Determine the (X, Y) coordinate at the center of the cell enclosing the given text.  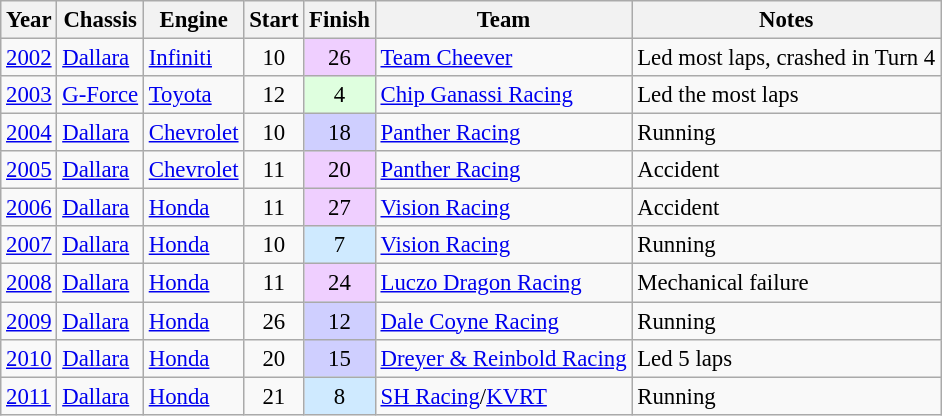
Chip Ganassi Racing (504, 95)
Team Cheever (504, 58)
2003 (29, 95)
27 (340, 208)
Finish (340, 20)
2009 (29, 321)
Chassis (100, 20)
2002 (29, 58)
2010 (29, 358)
Notes (786, 20)
Mechanical failure (786, 283)
Start (274, 20)
2006 (29, 208)
G-Force (100, 95)
2004 (29, 133)
24 (340, 283)
SH Racing/KVRT (504, 396)
Year (29, 20)
Toyota (193, 95)
Dale Coyne Racing (504, 321)
2008 (29, 283)
Luczo Dragon Racing (504, 283)
Led most laps, crashed in Turn 4 (786, 58)
15 (340, 358)
Led the most laps (786, 95)
7 (340, 245)
Dreyer & Reinbold Racing (504, 358)
Team (504, 20)
2011 (29, 396)
8 (340, 396)
Infiniti (193, 58)
2005 (29, 170)
18 (340, 133)
4 (340, 95)
21 (274, 396)
Engine (193, 20)
2007 (29, 245)
Led 5 laps (786, 358)
